Capture the cell that displays the provided text and extract its [x, y] central coordinate. 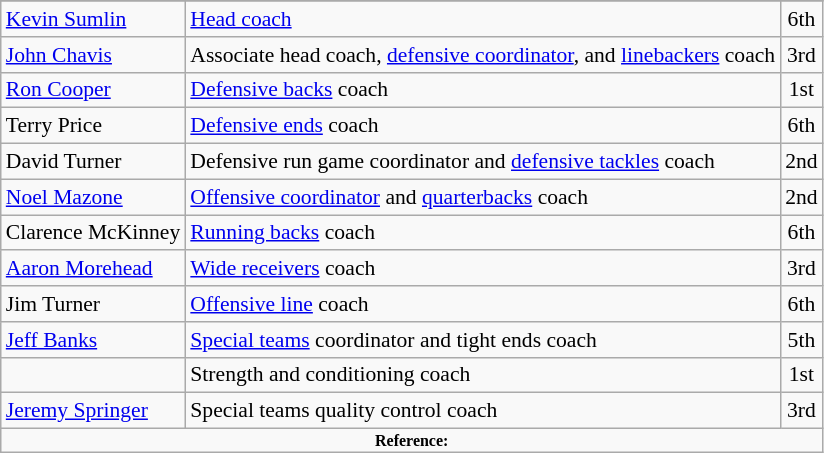
Associate head coach, defensive coordinator, and linebackers coach [482, 55]
Jeff Banks [94, 340]
John Chavis [94, 55]
Wide receivers coach [482, 269]
Clarence McKinney [94, 233]
Special teams coordinator and tight ends coach [482, 340]
Special teams quality control coach [482, 411]
Defensive run game coordinator and defensive tackles coach [482, 162]
Kevin Sumlin [94, 19]
Defensive backs coach [482, 90]
Head coach [482, 19]
Aaron Morehead [94, 269]
Offensive coordinator and quarterbacks coach [482, 197]
5th [802, 340]
Defensive ends coach [482, 126]
Terry Price [94, 126]
Jeremy Springer [94, 411]
Noel Mazone [94, 197]
Reference: [412, 441]
Running backs coach [482, 233]
David Turner [94, 162]
Ron Cooper [94, 90]
Strength and conditioning coach [482, 375]
Jim Turner [94, 304]
Offensive line coach [482, 304]
